Locate the cell with the specified text and output its [X, Y] center coordinate. 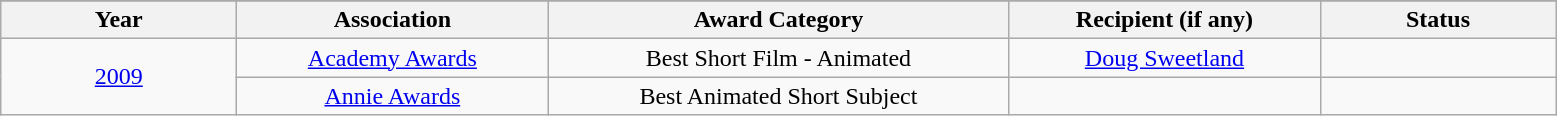
Best Short Film - Animated [778, 58]
Year [119, 20]
Award Category [778, 20]
2009 [119, 77]
Annie Awards [392, 96]
Doug Sweetland [1164, 58]
Association [392, 20]
Best Animated Short Subject [778, 96]
Recipient (if any) [1164, 20]
Status [1438, 20]
Academy Awards [392, 58]
